Pinpoint the cell where the given text exists, returning its (x, y) midpoint coordinate. 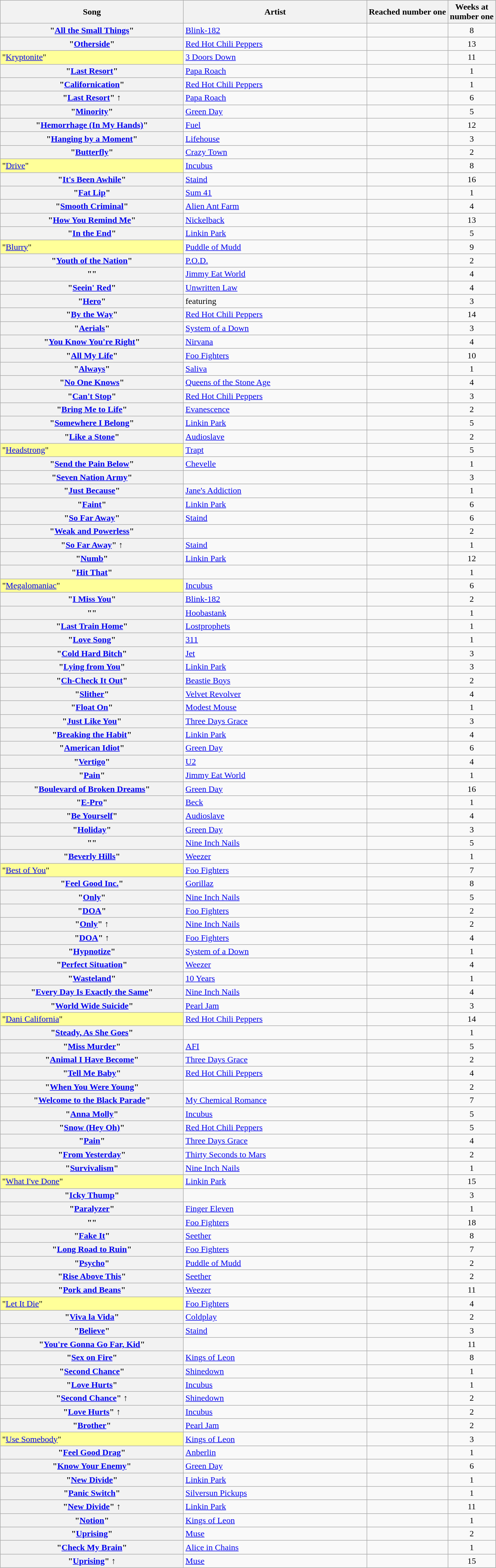
Velvet Revolver (275, 694)
"I Miss You" (92, 599)
"Last Resort" (92, 71)
AFI (275, 1046)
"It's Been Awhile" (92, 179)
Nickelback (275, 220)
"So Far Away" (92, 518)
"DOA" ↑ (92, 938)
"Perfect Situation" (92, 965)
"Hemorrhage (In My Hands)" (92, 125)
Coldplay (275, 1317)
"Every Day Is Exactly the Same" (92, 992)
Trapt (275, 450)
Alice in Chains (275, 1547)
"Steady, As She Goes" (92, 1032)
Unwritten Law (275, 288)
"Icky Thump" (92, 1195)
Chevelle (275, 464)
Lifehouse (275, 138)
"Hit That" (92, 572)
"Fake It" (92, 1236)
Queens of the Stone Age (275, 382)
"Holiday" (92, 830)
10 (472, 355)
"Drive" (92, 165)
"New Divide" (92, 1479)
"World Wide Suicide" (92, 1005)
"How You Remind Me" (92, 220)
Finger Eleven (275, 1209)
"Boulevard of Broken Dreams" (92, 789)
"Pork and Beans" (92, 1290)
"From Yesterday" (92, 1154)
Song (92, 12)
10 Years (275, 978)
"Only" (92, 897)
"Seein' Red" (92, 288)
Reached number one (407, 12)
"Float On" (92, 707)
311 (275, 640)
"Hypnotize" (92, 951)
"New Divide" ↑ (92, 1507)
Lostprophets (275, 626)
"Youth of the Nation" (92, 261)
Saliva (275, 369)
"Rise Above This" (92, 1277)
"Like a Stone" (92, 437)
"Miss Murder" (92, 1046)
"Minority" (92, 111)
"Viva la Vida" (92, 1317)
"Just Because" (92, 491)
"Paralyzer" (92, 1209)
Nirvana (275, 342)
"Feel Good Inc." (92, 884)
"Can't Stop" (92, 396)
"What I've Done" (92, 1182)
"Hero" (92, 301)
"When You Were Young" (92, 1087)
"Last Resort" ↑ (92, 98)
"Butterfly" (92, 152)
"Only" ↑ (92, 924)
"Let It Die" (92, 1304)
Crazy Town (275, 152)
"Seven Nation Army" (92, 477)
Jane's Addiction (275, 491)
"Sex on Fire" (92, 1358)
"Second Chance" ↑ (92, 1398)
"Snow (Hey Oh)" (92, 1127)
"Weak and Powerless" (92, 531)
"Dani California" (92, 1019)
"Always" (92, 369)
"Faint" (92, 504)
"By the Way" (92, 315)
"Be Yourself" (92, 816)
"Send the Pain Below" (92, 464)
Silversun Pickups (275, 1493)
"Uprising" (92, 1534)
"Know Your Enemy" (92, 1466)
"Ch-Check It Out" (92, 680)
"DOA" (92, 911)
My Chemical Romance (275, 1100)
"Anna Molly" (92, 1114)
"Welcome to the Black Parade" (92, 1100)
Thirty Seconds to Mars (275, 1154)
"Animal I Have Become" (92, 1060)
"Lying from You" (92, 667)
"Just Like You" (92, 721)
featuring (275, 301)
"All the Small Things" (92, 30)
"Tell Me Baby" (92, 1073)
Evanescence (275, 410)
"Slither" (92, 694)
Gorillaz (275, 884)
"In the End" (92, 233)
"Smooth Criminal" (92, 206)
"Second Chance" (92, 1371)
"Love Hurts" ↑ (92, 1412)
"Vertigo" (92, 762)
"Breaking the Habit" (92, 735)
"Blurry" (92, 247)
"You're Gonna Go Far, Kid" (92, 1344)
18 (472, 1222)
"Hanging by a Moment" (92, 138)
"Believe" (92, 1331)
"Kryptonite" (92, 57)
"You Know You're Right" (92, 342)
"Wasteland" (92, 978)
Jet (275, 653)
"Uprising" ↑ (92, 1561)
"Californication" (92, 84)
3 Doors Down (275, 57)
P.O.D. (275, 261)
"E-Pro" (92, 802)
"Long Road to Ruin" (92, 1249)
"Psycho" (92, 1263)
"So Far Away" ↑ (92, 545)
"Aerials" (92, 328)
"Headstrong" (92, 450)
Hoobastank (275, 612)
Alien Ant Farm (275, 206)
"Panic Switch" (92, 1493)
"No One Knows" (92, 382)
"All My Life" (92, 355)
"American Idiot" (92, 748)
"Feel Good Drag" (92, 1452)
Beck (275, 802)
"Brother" (92, 1425)
Weeks atnumber one (472, 12)
Artist (275, 12)
Fuel (275, 125)
"Best of You" (92, 870)
Sum 41 (275, 193)
"Use Somebody" (92, 1439)
"Beverly Hills" (92, 857)
"Numb" (92, 558)
"Cold Hard Bitch" (92, 653)
"Somewhere I Belong" (92, 423)
"Notion" (92, 1520)
9 (472, 247)
Anberlin (275, 1452)
"Bring Me to Life" (92, 410)
Modest Mouse (275, 707)
"Love Song" (92, 640)
"Last Train Home" (92, 626)
"Otherside" (92, 44)
"Love Hurts" (92, 1385)
U2 (275, 762)
"Survivalism" (92, 1168)
"Megalomaniac" (92, 585)
"Fat Lip" (92, 193)
Beastie Boys (275, 680)
"Check My Brain" (92, 1547)
